Return (x, y) of the center of cell containing provided text 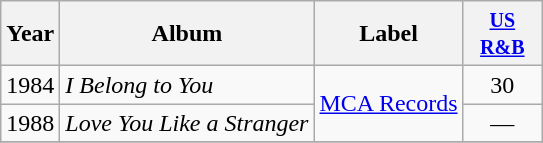
I Belong to You (187, 85)
1984 (30, 85)
1988 (30, 123)
US R&B (502, 34)
MCA Records (388, 104)
30 (502, 85)
Year (30, 34)
Album (187, 34)
Love You Like a Stranger (187, 123)
Label (388, 34)
— (502, 123)
